Determine the [X, Y] coordinate at the center of the cell enclosing the given text.  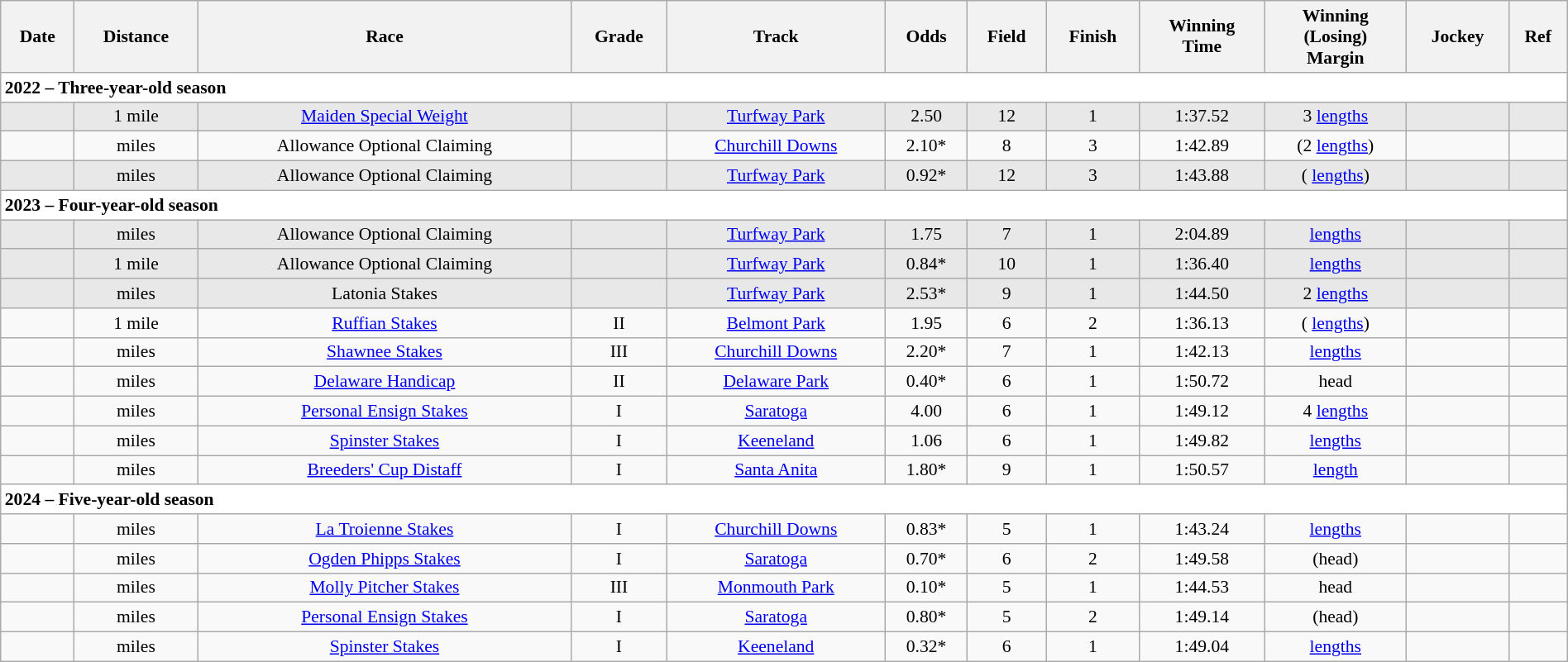
Shawnee Stakes [385, 352]
1:42.89 [1202, 146]
Odds [926, 36]
1:50.72 [1202, 382]
0.92* [926, 176]
La Troienne Stakes [385, 529]
0.83* [926, 529]
0.32* [926, 647]
Molly Pitcher Stakes [385, 588]
Latonia Stakes [385, 293]
10 [1007, 264]
1:37.52 [1202, 117]
2.53* [926, 293]
2.20* [926, 352]
1:49.14 [1202, 617]
1.06 [926, 441]
1:36.40 [1202, 264]
2023 – Four-year-old season [784, 205]
Ruffian Stakes [385, 323]
1.75 [926, 235]
0.80* [926, 617]
1:49.12 [1202, 412]
WinningTime [1202, 36]
Monmouth Park [776, 588]
4 lengths [1336, 412]
1:49.58 [1202, 559]
Race [385, 36]
1.80* [926, 470]
1:44.53 [1202, 588]
1:44.50 [1202, 293]
3 lengths [1336, 117]
2022 – Three-year-old season [784, 88]
Winning(Losing)Margin [1336, 36]
1:43.88 [1202, 176]
Finish [1093, 36]
1:49.04 [1202, 647]
1:50.57 [1202, 470]
8 [1007, 146]
Santa Anita [776, 470]
1:43.24 [1202, 529]
Belmont Park [776, 323]
0.40* [926, 382]
Ogden Phipps Stakes [385, 559]
length [1336, 470]
2.50 [926, 117]
Jockey [1457, 36]
0.84* [926, 264]
2.10* [926, 146]
Distance [136, 36]
2024 – Five-year-old season [784, 500]
Track [776, 36]
Breeders' Cup Distaff [385, 470]
0.70* [926, 559]
Date [38, 36]
2:04.89 [1202, 235]
Ref [1538, 36]
2 lengths [1336, 293]
Field [1007, 36]
1:49.82 [1202, 441]
(2 lengths) [1336, 146]
Grade [619, 36]
1.95 [926, 323]
Maiden Special Weight [385, 117]
Delaware Park [776, 382]
1:42.13 [1202, 352]
Delaware Handicap [385, 382]
4.00 [926, 412]
0.10* [926, 588]
1:36.13 [1202, 323]
